Locate the cell with the specified text and output its (X, Y) center coordinate. 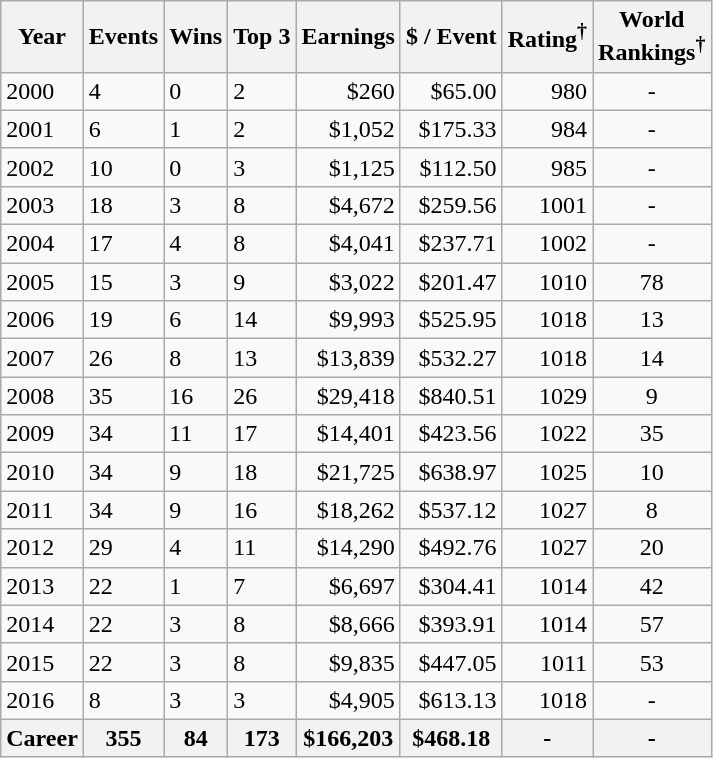
984 (547, 129)
$393.91 (451, 624)
1001 (547, 205)
$14,290 (348, 548)
173 (262, 738)
2016 (42, 700)
57 (652, 624)
WorldRankings† (652, 37)
2003 (42, 205)
$8,666 (348, 624)
Earnings (348, 37)
$525.95 (451, 320)
2008 (42, 396)
$4,041 (348, 244)
2012 (42, 548)
$29,418 (348, 396)
2010 (42, 472)
$1,052 (348, 129)
$840.51 (451, 396)
Career (42, 738)
84 (196, 738)
20 (652, 548)
2000 (42, 91)
$304.41 (451, 586)
$112.50 (451, 167)
2006 (42, 320)
7 (262, 586)
2013 (42, 586)
Year (42, 37)
1011 (547, 662)
$532.27 (451, 358)
$201.47 (451, 282)
$14,401 (348, 434)
$166,203 (348, 738)
$6,697 (348, 586)
$492.76 (451, 548)
$613.13 (451, 700)
19 (123, 320)
Rating† (547, 37)
1029 (547, 396)
$65.00 (451, 91)
1025 (547, 472)
78 (652, 282)
$423.56 (451, 434)
2005 (42, 282)
Events (123, 37)
53 (652, 662)
2007 (42, 358)
$9,835 (348, 662)
$260 (348, 91)
$13,839 (348, 358)
2015 (42, 662)
$9,993 (348, 320)
$468.18 (451, 738)
$638.97 (451, 472)
15 (123, 282)
$447.05 (451, 662)
2009 (42, 434)
Wins (196, 37)
1022 (547, 434)
Top 3 (262, 37)
2002 (42, 167)
$4,905 (348, 700)
29 (123, 548)
$259.56 (451, 205)
$537.12 (451, 510)
355 (123, 738)
42 (652, 586)
980 (547, 91)
$1,125 (348, 167)
$3,022 (348, 282)
2014 (42, 624)
$21,725 (348, 472)
$ / Event (451, 37)
2011 (42, 510)
$18,262 (348, 510)
1002 (547, 244)
985 (547, 167)
$4,672 (348, 205)
$237.71 (451, 244)
$175.33 (451, 129)
1010 (547, 282)
2001 (42, 129)
2004 (42, 244)
